Return the (x, y) coordinate for the center point of the cell that contains the specified text.  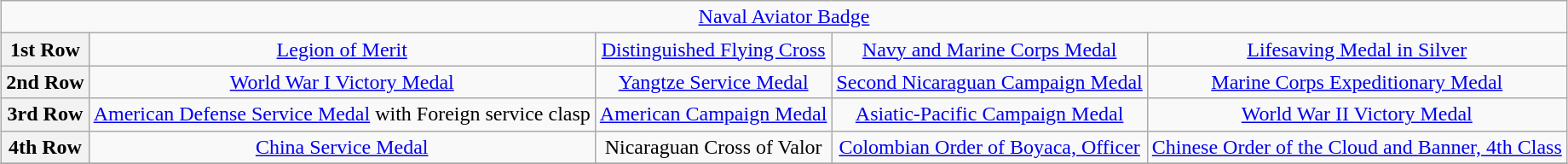
American Campaign Medal (713, 114)
4th Row (45, 147)
China Service Medal (342, 147)
Second Nicaraguan Campaign Medal (989, 82)
Lifesaving Medal in Silver (1357, 50)
1st Row (45, 50)
World War II Victory Medal (1357, 114)
World War I Victory Medal (342, 82)
Yangtze Service Medal (713, 82)
Asiatic-Pacific Campaign Medal (989, 114)
Legion of Merit (342, 50)
2nd Row (45, 82)
Nicaraguan Cross of Valor (713, 147)
Distinguished Flying Cross (713, 50)
Naval Aviator Badge (784, 17)
Marine Corps Expeditionary Medal (1357, 82)
Colombian Order of Boyaca, Officer (989, 147)
3rd Row (45, 114)
Navy and Marine Corps Medal (989, 50)
Chinese Order of the Cloud and Banner, 4th Class (1357, 147)
American Defense Service Medal with Foreign service clasp (342, 114)
